Scan for the cell matching the given text and deliver its [X, Y] coordinate at center. 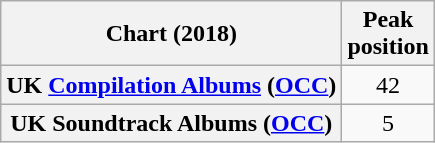
42 [388, 85]
5 [388, 123]
Peakposition [388, 34]
UK Soundtrack Albums (OCC) [172, 123]
UK Compilation Albums (OCC) [172, 85]
Chart (2018) [172, 34]
